Provide the [X, Y] coordinate of the cell's center where the given text is located.  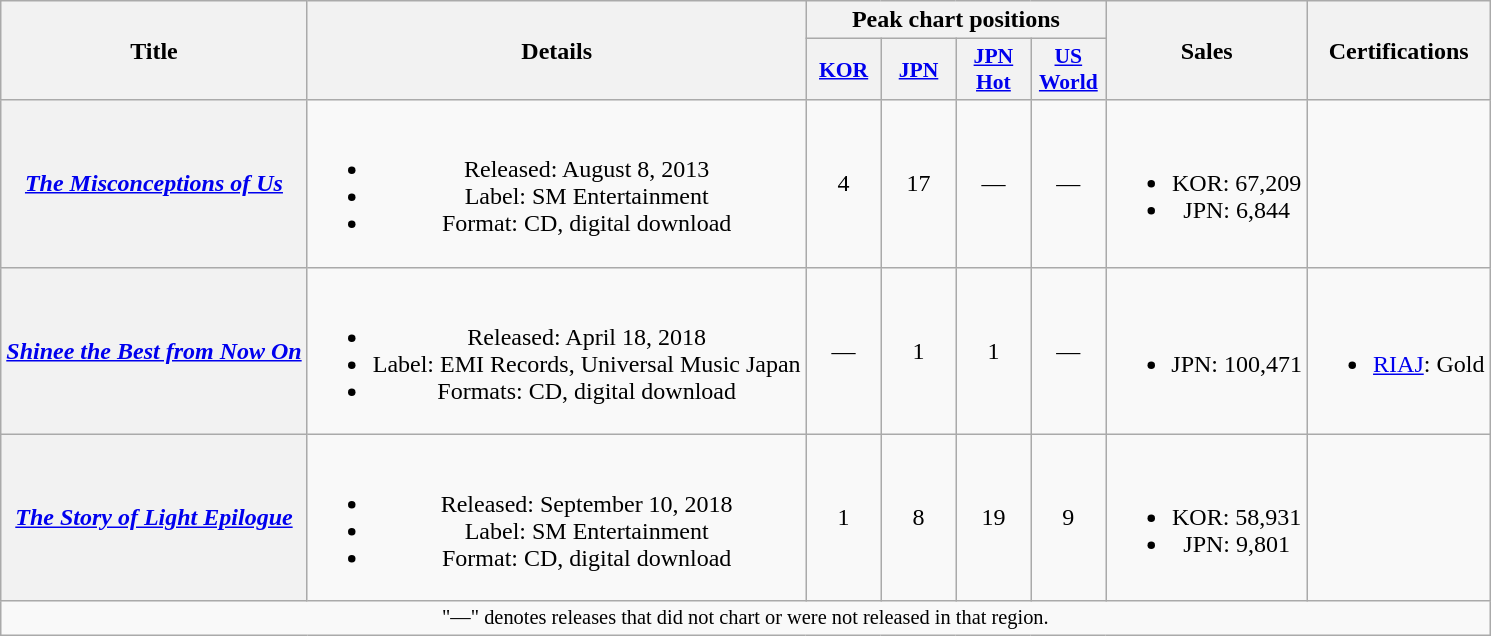
Peak chart positions [956, 20]
KOR [844, 70]
19 [994, 518]
Details [556, 50]
Title [154, 50]
Released: April 18, 2018 Label: EMI Records, Universal Music JapanFormats: CD, digital download [556, 350]
9 [1068, 518]
17 [918, 184]
Sales [1207, 50]
RIAJ: Gold [1399, 350]
The Story of Light Epilogue [154, 518]
JPN [918, 70]
Released: August 8, 2013 Label: SM EntertainmentFormat: CD, digital download [556, 184]
KOR: 58,931JPN: 9,801 [1207, 518]
"—" denotes releases that did not chart or were not released in that region. [746, 618]
Certifications [1399, 50]
4 [844, 184]
USWorld [1068, 70]
8 [918, 518]
The Misconceptions of Us [154, 184]
JPN: 100,471 [1207, 350]
Released: September 10, 2018 Label: SM EntertainmentFormat: CD, digital download [556, 518]
Shinee the Best from Now On [154, 350]
JPN Hot [994, 70]
KOR: 67,209JPN: 6,844 [1207, 184]
